Search for the cell housing the specified text and yield its (x, y) center coordinate. 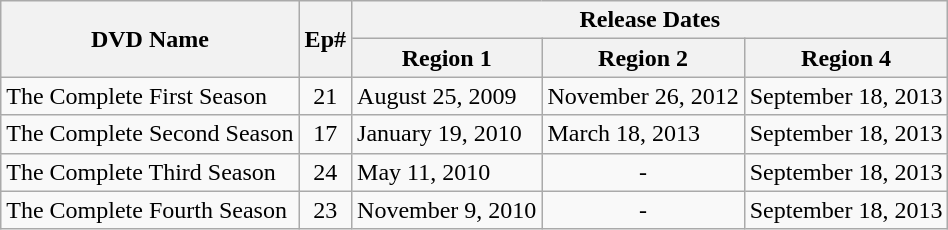
Region 2 (643, 58)
January 19, 2010 (447, 134)
17 (325, 134)
Region 4 (846, 58)
August 25, 2009 (447, 96)
21 (325, 96)
The Complete Second Season (150, 134)
November 9, 2010 (447, 210)
November 26, 2012 (643, 96)
March 18, 2013 (643, 134)
23 (325, 210)
Release Dates (650, 20)
The Complete First Season (150, 96)
Ep# (325, 39)
DVD Name (150, 39)
24 (325, 172)
The Complete Third Season (150, 172)
The Complete Fourth Season (150, 210)
May 11, 2010 (447, 172)
Region 1 (447, 58)
